For the text-containing cell, return its midpoint in (X, Y) coordinate format. 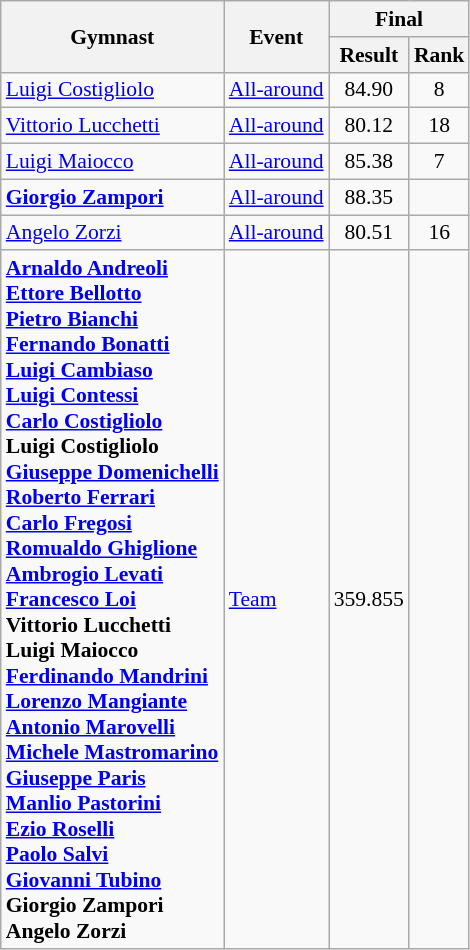
8 (440, 90)
359.855 (369, 600)
Angelo Zorzi (112, 233)
16 (440, 233)
Final (400, 19)
Luigi Costigliolo (112, 90)
Event (276, 36)
18 (440, 126)
7 (440, 162)
Gymnast (112, 36)
88.35 (369, 197)
Rank (440, 55)
Team (276, 600)
80.51 (369, 233)
Vittorio Lucchetti (112, 126)
80.12 (369, 126)
84.90 (369, 90)
85.38 (369, 162)
Luigi Maiocco (112, 162)
Result (369, 55)
Giorgio Zampori (112, 197)
